Locate the cell with the specified text and output its [x, y] center coordinate. 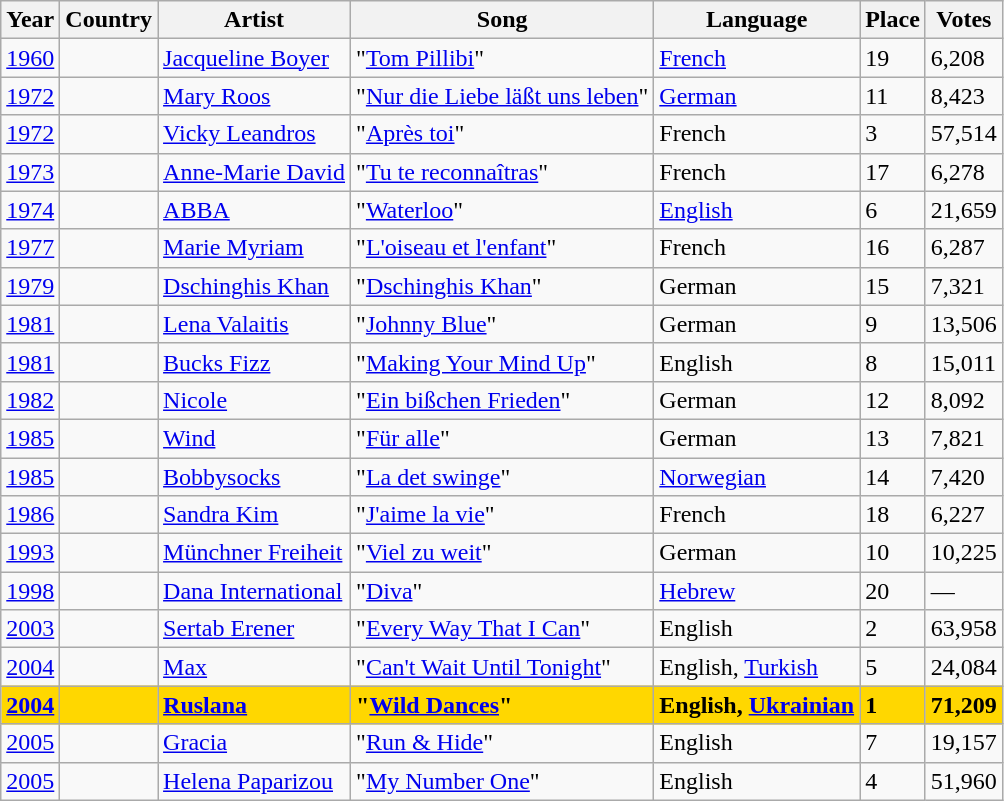
Helena Paparizou [254, 781]
15,011 [964, 362]
16 [893, 248]
6,208 [964, 58]
19,157 [964, 743]
1974 [30, 210]
"Wild Dances" [502, 705]
"L'oiseau et l'enfant" [502, 248]
Dschinghis Khan [254, 286]
1982 [30, 400]
Bucks Fizz [254, 362]
Mary Roos [254, 96]
11 [893, 96]
5 [893, 667]
1986 [30, 515]
15 [893, 286]
9 [893, 324]
Place [893, 20]
Dana International [254, 591]
Song [502, 20]
"Viel zu weit" [502, 553]
Münchner Freiheit [254, 553]
Ruslana [254, 705]
Bobbysocks [254, 477]
51,960 [964, 781]
"Diva" [502, 591]
6,227 [964, 515]
Language [757, 20]
"Can't Wait Until Tonight" [502, 667]
10,225 [964, 553]
6 [893, 210]
12 [893, 400]
14 [893, 477]
Votes [964, 20]
Artist [254, 20]
Marie Myriam [254, 248]
3 [893, 134]
Gracia [254, 743]
2003 [30, 629]
Hebrew [757, 591]
1979 [30, 286]
2 [893, 629]
1998 [30, 591]
18 [893, 515]
19 [893, 58]
"Waterloo" [502, 210]
"Run & Hide" [502, 743]
Nicole [254, 400]
1973 [30, 172]
Sandra Kim [254, 515]
"J'aime la vie" [502, 515]
1977 [30, 248]
Anne-Marie David [254, 172]
7,321 [964, 286]
7,821 [964, 438]
10 [893, 553]
Lena Valaitis [254, 324]
"La det swinge" [502, 477]
24,084 [964, 667]
1993 [30, 553]
Year [30, 20]
4 [893, 781]
"Johnny Blue" [502, 324]
English, Ukrainian [757, 705]
1 [893, 705]
"Tom Pillibi" [502, 58]
"Ein bißchen Frieden" [502, 400]
"Every Way That I Can" [502, 629]
7,420 [964, 477]
63,958 [964, 629]
8,092 [964, 400]
"Après toi" [502, 134]
Sertab Erener [254, 629]
"Making Your Mind Up" [502, 362]
Country [109, 20]
"My Number One" [502, 781]
Jacqueline Boyer [254, 58]
71,209 [964, 705]
"Nur die Liebe läßt uns leben" [502, 96]
21,659 [964, 210]
1960 [30, 58]
13,506 [964, 324]
"Dschinghis Khan" [502, 286]
8 [893, 362]
20 [893, 591]
Wind [254, 438]
7 [893, 743]
Norwegian [757, 477]
57,514 [964, 134]
6,287 [964, 248]
ABBA [254, 210]
"Tu te reconnaîtras" [502, 172]
"Für alle" [502, 438]
8,423 [964, 96]
17 [893, 172]
Vicky Leandros [254, 134]
— [964, 591]
English, Turkish [757, 667]
Max [254, 667]
13 [893, 438]
6,278 [964, 172]
